Extract the [x, y] coordinate from the center of the cell holding the provided text.  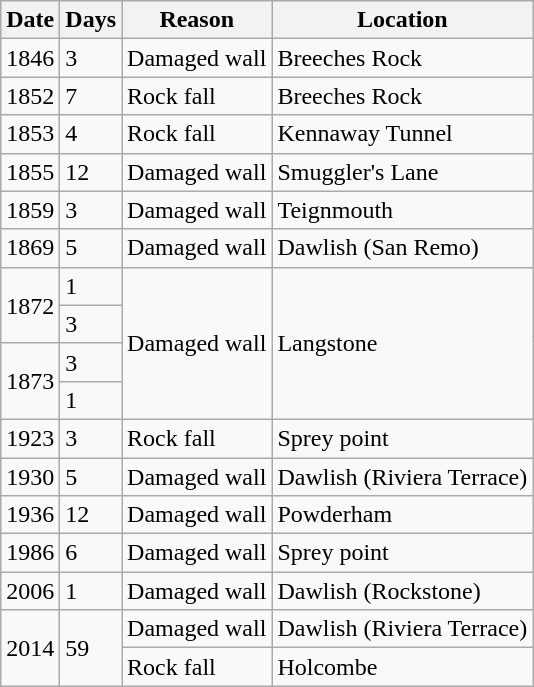
1872 [30, 305]
4 [91, 134]
1873 [30, 381]
1853 [30, 134]
Days [91, 20]
1869 [30, 248]
Holcombe [402, 667]
2014 [30, 648]
1859 [30, 210]
Kennaway Tunnel [402, 134]
Date [30, 20]
1986 [30, 553]
7 [91, 96]
2006 [30, 591]
Langstone [402, 343]
59 [91, 648]
Dawlish (San Remo) [402, 248]
Powderham [402, 515]
Smuggler's Lane [402, 172]
6 [91, 553]
1923 [30, 438]
1852 [30, 96]
Teignmouth [402, 210]
Location [402, 20]
1846 [30, 58]
Dawlish (Rockstone) [402, 591]
1855 [30, 172]
1930 [30, 477]
Reason [197, 20]
1936 [30, 515]
